Detect which cell encompasses the target text, then output its (X, Y) center coordinate. 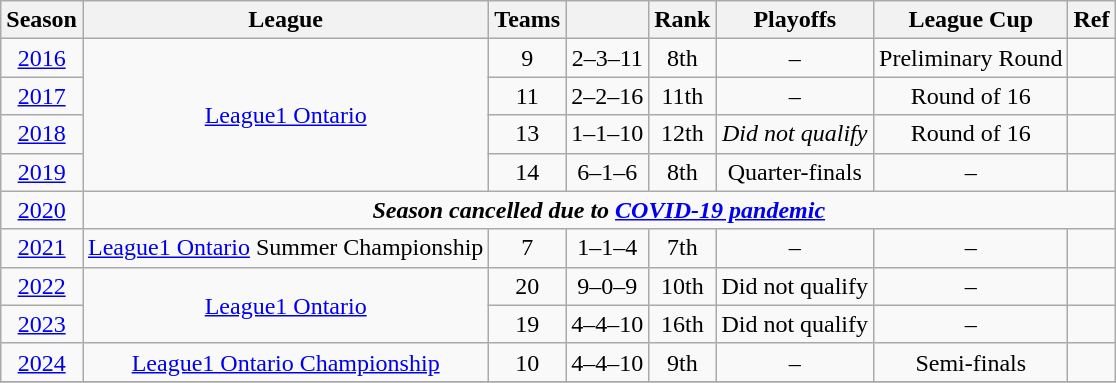
Teams (528, 20)
Season (42, 20)
10th (682, 286)
11 (528, 96)
6–1–6 (608, 172)
League Cup (971, 20)
16th (682, 324)
13 (528, 134)
Season cancelled due to COVID-19 pandemic (598, 210)
2020 (42, 210)
9 (528, 58)
11th (682, 96)
10 (528, 362)
2023 (42, 324)
1–1–4 (608, 248)
9–0–9 (608, 286)
7th (682, 248)
19 (528, 324)
12th (682, 134)
14 (528, 172)
Ref (1092, 20)
2021 (42, 248)
2–3–11 (608, 58)
2017 (42, 96)
2022 (42, 286)
League (285, 20)
Preliminary Round (971, 58)
2019 (42, 172)
2024 (42, 362)
League1 Ontario Championship (285, 362)
20 (528, 286)
Rank (682, 20)
2018 (42, 134)
Semi-finals (971, 362)
Quarter-finals (795, 172)
2016 (42, 58)
Playoffs (795, 20)
League1 Ontario Summer Championship (285, 248)
2–2–16 (608, 96)
9th (682, 362)
7 (528, 248)
1–1–10 (608, 134)
